For the text-containing cell, return its midpoint in (X, Y) coordinate format. 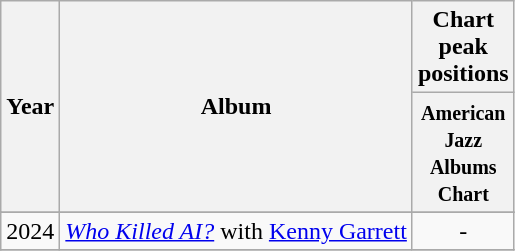
2024 (30, 231)
American Jazz Albums Chart (463, 152)
Album (236, 106)
Who Killed AI? with Kenny Garrett (236, 231)
Year (30, 106)
- (463, 231)
Chart peak positions (463, 47)
